Capture the cell that displays the provided text and extract its [X, Y] central coordinate. 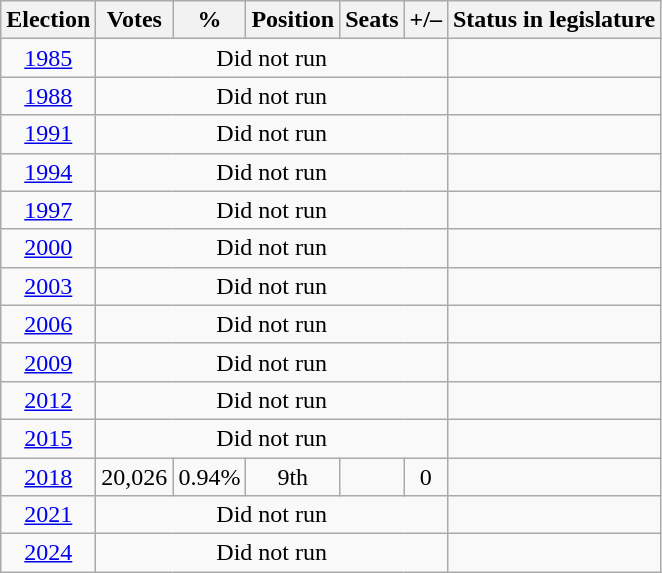
1985 [48, 58]
2012 [48, 400]
9th [293, 477]
0.94% [210, 477]
20,026 [134, 477]
2024 [48, 553]
Votes [134, 20]
1994 [48, 172]
Status in legislature [554, 20]
0 [426, 477]
2003 [48, 286]
Election [48, 20]
Position [293, 20]
2009 [48, 362]
2015 [48, 438]
1997 [48, 210]
2018 [48, 477]
2021 [48, 515]
1988 [48, 96]
2006 [48, 324]
2000 [48, 248]
1991 [48, 134]
+/– [426, 20]
Seats [372, 20]
% [210, 20]
